Identify which cell holds the provided text, then report its [x, y] central coordinate. 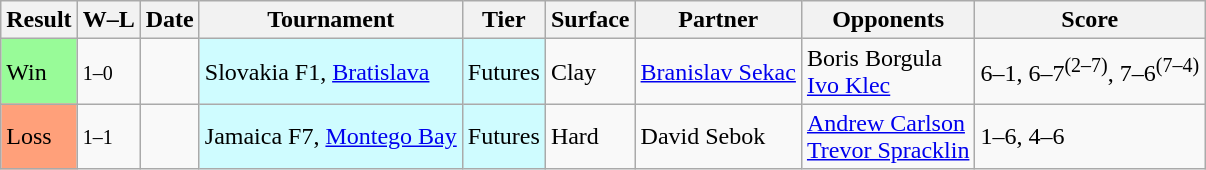
6–1, 6–7(2–7), 7–6(7–4) [1090, 72]
Result [39, 20]
Boris Borgula Ivo Klec [888, 72]
Slovakia F1, Bratislava [330, 72]
Andrew Carlson Trevor Spracklin [888, 136]
Tier [504, 20]
1–1 [108, 136]
Branislav Sekac [718, 72]
David Sebok [718, 136]
Hard [590, 136]
Opponents [888, 20]
Score [1090, 20]
Surface [590, 20]
W–L [108, 20]
Jamaica F7, Montego Bay [330, 136]
Clay [590, 72]
1–0 [108, 72]
Loss [39, 136]
Win [39, 72]
Tournament [330, 20]
1–6, 4–6 [1090, 136]
Date [170, 20]
Partner [718, 20]
